From the cell containing the given text, extract its center point as (x, y) coordinate. 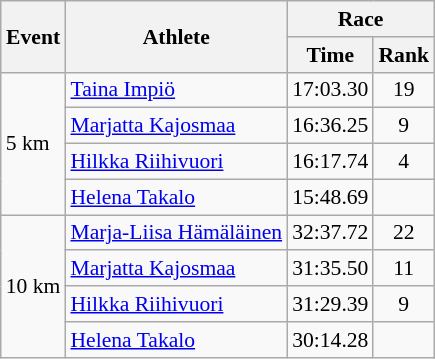
11 (404, 269)
16:17.74 (330, 162)
30:14.28 (330, 340)
15:48.69 (330, 197)
22 (404, 233)
17:03.30 (330, 90)
16:36.25 (330, 126)
Race (360, 19)
32:37.72 (330, 233)
Time (330, 55)
31:29.39 (330, 304)
5 km (34, 143)
Rank (404, 55)
Athlete (176, 36)
Marja-Liisa Hämäläinen (176, 233)
Taina Impiö (176, 90)
Event (34, 36)
10 km (34, 286)
19 (404, 90)
4 (404, 162)
31:35.50 (330, 269)
